Extract the (x, y) coordinate from the center of the cell holding the provided text.  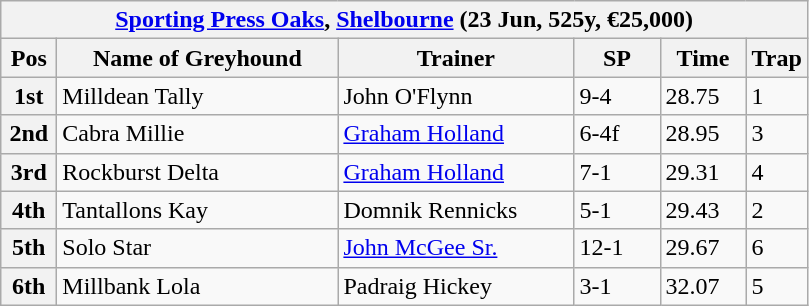
32.07 (703, 286)
SP (617, 58)
Time (703, 58)
Solo Star (198, 248)
Trap (776, 58)
28.95 (703, 134)
3-1 (617, 286)
John O'Flynn (456, 96)
Milldean Tally (198, 96)
Rockburst Delta (198, 172)
5 (776, 286)
6 (776, 248)
29.31 (703, 172)
Domnik Rennicks (456, 210)
Trainer (456, 58)
Pos (29, 58)
Sporting Press Oaks, Shelbourne (23 Jun, 525y, €25,000) (404, 20)
1 (776, 96)
4th (29, 210)
3 (776, 134)
Padraig Hickey (456, 286)
Name of Greyhound (198, 58)
2nd (29, 134)
4 (776, 172)
1st (29, 96)
12-1 (617, 248)
John McGee Sr. (456, 248)
3rd (29, 172)
Tantallons Kay (198, 210)
6th (29, 286)
2 (776, 210)
7-1 (617, 172)
5-1 (617, 210)
28.75 (703, 96)
5th (29, 248)
6-4f (617, 134)
9-4 (617, 96)
Cabra Millie (198, 134)
29.67 (703, 248)
29.43 (703, 210)
Millbank Lola (198, 286)
